Determine the (x, y) coordinate at the center of the cell enclosing the given text.  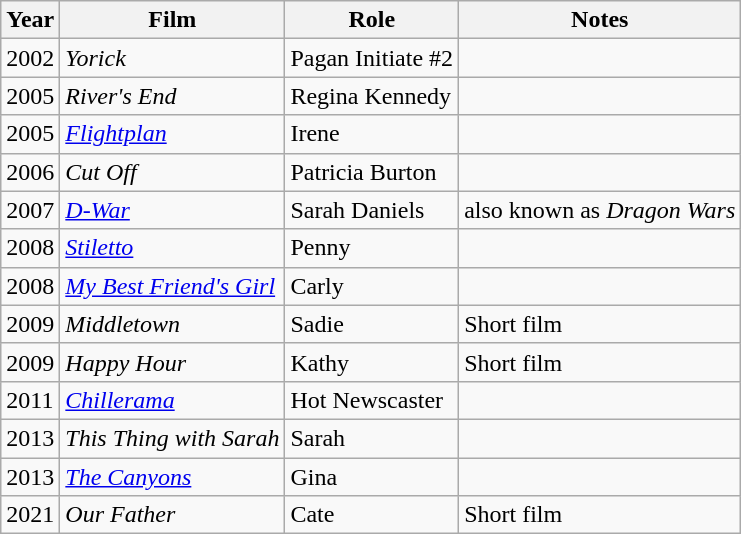
Regina Kennedy (372, 96)
Sarah (372, 438)
D-War (172, 210)
Hot Newscaster (372, 400)
2006 (30, 172)
2011 (30, 400)
Cut Off (172, 172)
Sadie (372, 324)
Yorick (172, 58)
2002 (30, 58)
Kathy (372, 362)
Penny (372, 248)
This Thing with Sarah (172, 438)
Notes (600, 20)
River's End (172, 96)
Carly (372, 286)
Patricia Burton (372, 172)
Sarah Daniels (372, 210)
Flightplan (172, 134)
The Canyons (172, 477)
Film (172, 20)
2007 (30, 210)
My Best Friend's Girl (172, 286)
Our Father (172, 515)
Year (30, 20)
Role (372, 20)
also known as Dragon Wars (600, 210)
Gina (372, 477)
Middletown (172, 324)
Happy Hour (172, 362)
Cate (372, 515)
Stiletto (172, 248)
2021 (30, 515)
Chillerama (172, 400)
Irene (372, 134)
Pagan Initiate #2 (372, 58)
